Find where the given text appears and provide that cell's center as (x, y) coordinate. 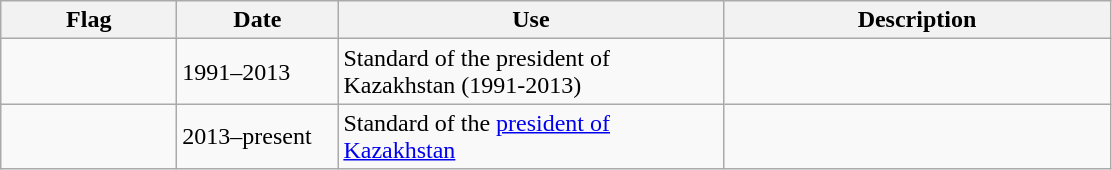
Date (258, 20)
Flag (89, 20)
Standard of the president of Kazakhstan (1991-2013) (531, 72)
Use (531, 20)
1991–2013 (258, 72)
Standard of the president of Kazakhstan (531, 136)
Description (917, 20)
2013–present (258, 136)
